For the text-containing cell, return its midpoint in (x, y) coordinate format. 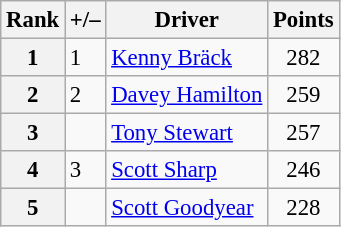
5 (33, 208)
Points (304, 20)
246 (304, 170)
Scott Sharp (187, 170)
Scott Goodyear (187, 208)
282 (304, 58)
Kenny Bräck (187, 58)
+/– (86, 20)
228 (304, 208)
Rank (33, 20)
259 (304, 95)
Tony Stewart (187, 133)
257 (304, 133)
Davey Hamilton (187, 95)
Driver (187, 20)
4 (33, 170)
